For the text-containing cell, return its midpoint in (x, y) coordinate format. 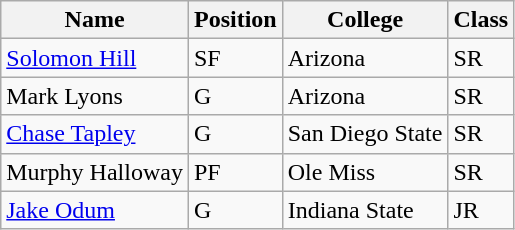
SF (235, 58)
Chase Tapley (95, 134)
Murphy Halloway (95, 172)
Indiana State (365, 210)
Solomon Hill (95, 58)
JR (481, 210)
College (365, 20)
San Diego State (365, 134)
Ole Miss (365, 172)
Class (481, 20)
Position (235, 20)
PF (235, 172)
Mark Lyons (95, 96)
Name (95, 20)
Jake Odum (95, 210)
